Search for the cell housing the specified text and yield its [x, y] center coordinate. 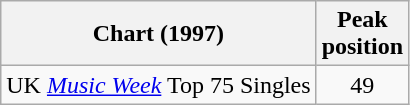
Peakposition [362, 34]
UK Music Week Top 75 Singles [158, 85]
Chart (1997) [158, 34]
49 [362, 85]
